Scan for the cell matching the given text and deliver its (X, Y) coordinate at center. 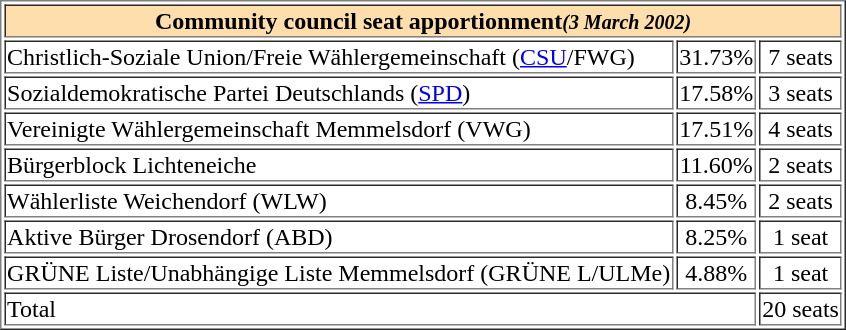
Vereinigte Wählergemeinschaft Memmelsdorf (VWG) (338, 128)
8.25% (716, 236)
Bürgerblock Lichteneiche (338, 164)
11.60% (716, 164)
4 seats (800, 128)
20 seats (800, 308)
8.45% (716, 200)
17.58% (716, 92)
Aktive Bürger Drosendorf (ABD) (338, 236)
Total (380, 308)
Community council seat apportionment(3 March 2002) (423, 20)
7 seats (800, 56)
Christlich-Soziale Union/Freie Wählergemeinschaft (CSU/FWG) (338, 56)
4.88% (716, 272)
GRÜNE Liste/Unabhängige Liste Memmelsdorf (GRÜNE L/ULMe) (338, 272)
Wählerliste Weichendorf (WLW) (338, 200)
Sozialdemokratische Partei Deutschlands (SPD) (338, 92)
31.73% (716, 56)
3 seats (800, 92)
17.51% (716, 128)
